Detect which cell encompasses the target text, then output its (x, y) center coordinate. 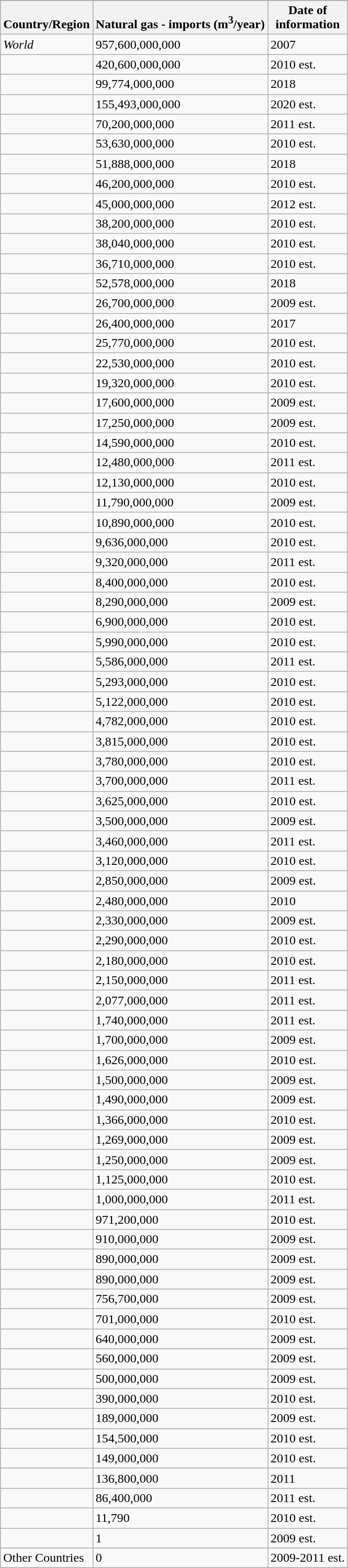
2009-2011 est. (308, 1558)
11,790,000,000 (180, 502)
3,500,000,000 (180, 821)
2010 (308, 900)
1,700,000,000 (180, 1040)
2012 est. (308, 204)
2,150,000,000 (180, 980)
2,850,000,000 (180, 881)
5,293,000,000 (180, 682)
70,200,000,000 (180, 124)
500,000,000 (180, 1379)
3,120,000,000 (180, 861)
11,790 (180, 1518)
9,636,000,000 (180, 542)
155,493,000,000 (180, 104)
22,530,000,000 (180, 363)
99,774,000,000 (180, 84)
45,000,000,000 (180, 204)
2,077,000,000 (180, 1000)
1,125,000,000 (180, 1179)
1,000,000,000 (180, 1199)
2007 (308, 44)
1,500,000,000 (180, 1080)
1,490,000,000 (180, 1100)
1,366,000,000 (180, 1120)
149,000,000 (180, 1458)
2020 est. (308, 104)
189,000,000 (180, 1418)
17,250,000,000 (180, 423)
0 (180, 1558)
701,000,000 (180, 1319)
2,480,000,000 (180, 900)
2017 (308, 323)
2,180,000,000 (180, 961)
12,130,000,000 (180, 482)
14,590,000,000 (180, 443)
136,800,000 (180, 1478)
3,815,000,000 (180, 741)
560,000,000 (180, 1359)
756,700,000 (180, 1299)
38,040,000,000 (180, 243)
2,290,000,000 (180, 941)
6,900,000,000 (180, 622)
910,000,000 (180, 1239)
Date of information (308, 18)
5,586,000,000 (180, 662)
957,600,000,000 (180, 44)
3,625,000,000 (180, 801)
971,200,000 (180, 1220)
9,320,000,000 (180, 562)
10,890,000,000 (180, 522)
5,990,000,000 (180, 642)
36,710,000,000 (180, 263)
5,122,000,000 (180, 702)
2011 (308, 1478)
26,700,000,000 (180, 303)
World (47, 44)
1,626,000,000 (180, 1060)
3,460,000,000 (180, 841)
420,600,000,000 (180, 64)
19,320,000,000 (180, 383)
46,200,000,000 (180, 184)
154,500,000 (180, 1438)
1,250,000,000 (180, 1159)
4,782,000,000 (180, 721)
25,770,000,000 (180, 343)
Country/Region (47, 18)
1 (180, 1538)
26,400,000,000 (180, 323)
38,200,000,000 (180, 223)
12,480,000,000 (180, 462)
1,740,000,000 (180, 1020)
8,290,000,000 (180, 602)
390,000,000 (180, 1398)
1,269,000,000 (180, 1140)
52,578,000,000 (180, 284)
Other Countries (47, 1558)
640,000,000 (180, 1339)
86,400,000 (180, 1498)
8,400,000,000 (180, 582)
2,330,000,000 (180, 921)
3,700,000,000 (180, 781)
51,888,000,000 (180, 164)
17,600,000,000 (180, 403)
3,780,000,000 (180, 761)
53,630,000,000 (180, 144)
Natural gas - imports (m3/year) (180, 18)
